Find where the given text appears and provide that cell's center as (X, Y) coordinate. 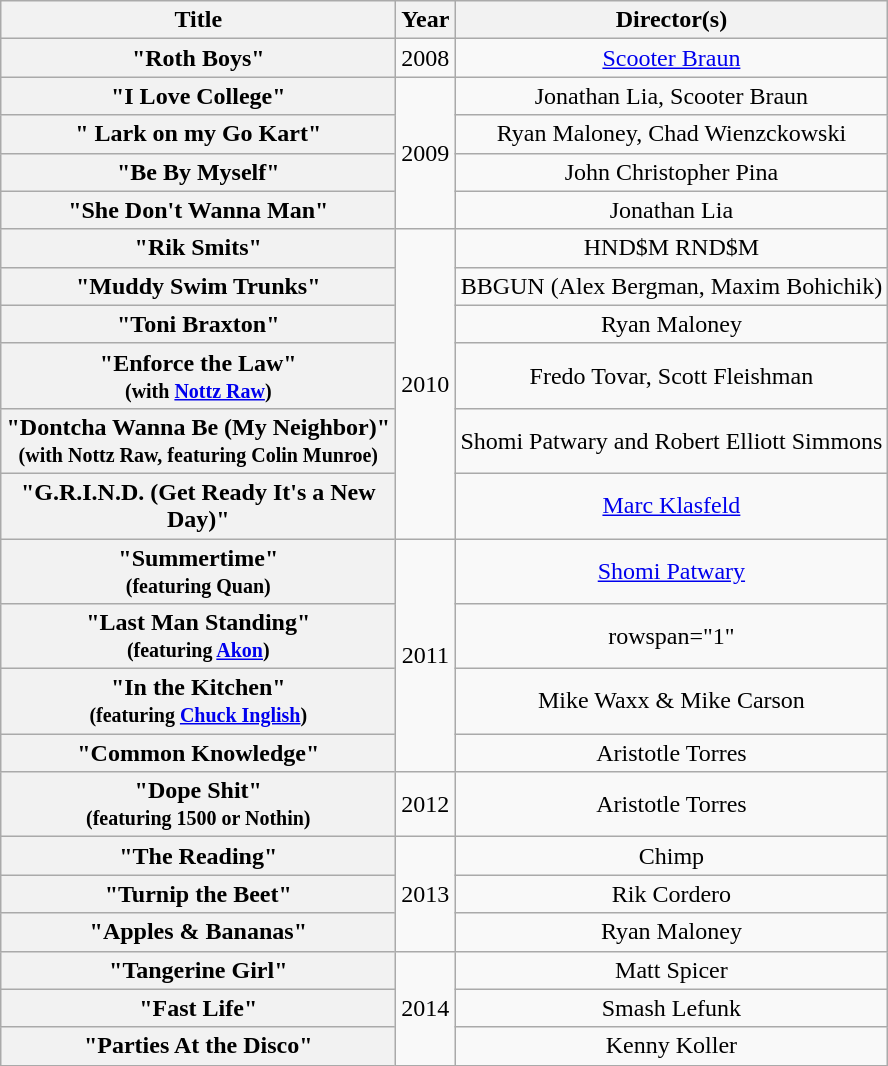
"Enforce the Law"(with Nottz Raw) (198, 376)
" Lark on my Go Kart" (198, 134)
BBGUN (Alex Bergman, Maxim Bohichik) (672, 286)
2011 (426, 654)
Jonathan Lia (672, 210)
Marc Klasfeld (672, 506)
Mike Waxx & Mike Carson (672, 702)
2008 (426, 58)
"Dontcha Wanna Be (My Neighbor)"(with Nottz Raw, featuring Colin Munroe) (198, 440)
"In the Kitchen"(featuring Chuck Inglish) (198, 702)
"Dope Shit"(featuring 1500 or Nothin) (198, 804)
"Muddy Swim Trunks" (198, 286)
"Summertime"(featuring Quan) (198, 570)
"Apples & Bananas" (198, 932)
"Parties At the Disco" (198, 1046)
Director(s) (672, 20)
"Fast Life" (198, 1008)
2012 (426, 804)
HND$M RND$M (672, 248)
Year (426, 20)
"Tangerine Girl" (198, 970)
Kenny Koller (672, 1046)
"She Don't Wanna Man" (198, 210)
"Common Knowledge" (198, 753)
2010 (426, 384)
"Roth Boys" (198, 58)
"Toni Braxton" (198, 324)
2013 (426, 894)
"Last Man Standing"(featuring Akon) (198, 636)
Scooter Braun (672, 58)
2014 (426, 1008)
rowspan="1" (672, 636)
Shomi Patwary (672, 570)
Fredo Tovar, Scott Fleishman (672, 376)
"Be By Myself" (198, 172)
John Christopher Pina (672, 172)
"G.R.I.N.D. (Get Ready It's a New Day)" (198, 506)
Shomi Patwary and Robert Elliott Simmons (672, 440)
"I Love College" (198, 96)
"Turnip the Beet" (198, 894)
Rik Cordero (672, 894)
Matt Spicer (672, 970)
Ryan Maloney, Chad Wienzckowski (672, 134)
Chimp (672, 856)
"Rik Smits" (198, 248)
2009 (426, 153)
Smash Lefunk (672, 1008)
"The Reading" (198, 856)
Jonathan Lia, Scooter Braun (672, 96)
Title (198, 20)
